Return the (X, Y) coordinate for the center point of the cell that contains the specified text.  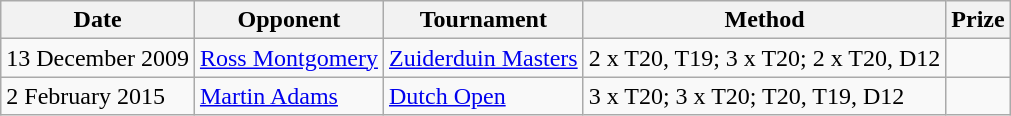
Prize (978, 20)
Ross Montgomery (288, 58)
Tournament (483, 20)
13 December 2009 (98, 58)
2 February 2015 (98, 96)
Martin Adams (288, 96)
Dutch Open (483, 96)
Date (98, 20)
Opponent (288, 20)
Zuiderduin Masters (483, 58)
3 x T20; 3 x T20; T20, T19, D12 (764, 96)
Method (764, 20)
2 x T20, T19; 3 x T20; 2 x T20, D12 (764, 58)
